Pinpoint the cell where the given text exists, returning its (X, Y) midpoint coordinate. 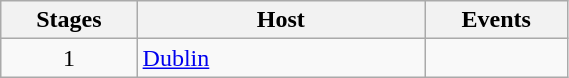
Stages (69, 20)
Dublin (280, 58)
Events (496, 20)
Host (280, 20)
1 (69, 58)
